Return (X, Y) of the center of cell containing provided text 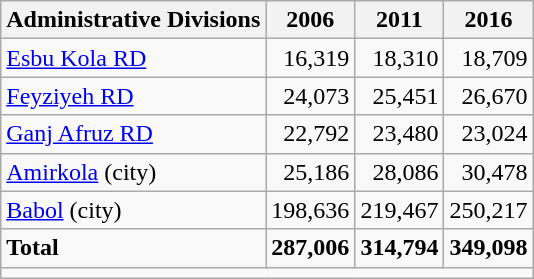
30,478 (488, 172)
Babol (city) (134, 210)
287,006 (310, 248)
18,310 (400, 58)
23,480 (400, 134)
Amirkola (city) (134, 172)
23,024 (488, 134)
250,217 (488, 210)
22,792 (310, 134)
314,794 (400, 248)
Total (134, 248)
2016 (488, 20)
Administrative Divisions (134, 20)
24,073 (310, 96)
16,319 (310, 58)
25,186 (310, 172)
28,086 (400, 172)
Esbu Kola RD (134, 58)
25,451 (400, 96)
198,636 (310, 210)
349,098 (488, 248)
Ganj Afruz RD (134, 134)
18,709 (488, 58)
2011 (400, 20)
Feyziyeh RD (134, 96)
219,467 (400, 210)
2006 (310, 20)
26,670 (488, 96)
